Output the [x, y] coordinate of the center of the cell containing the given text.  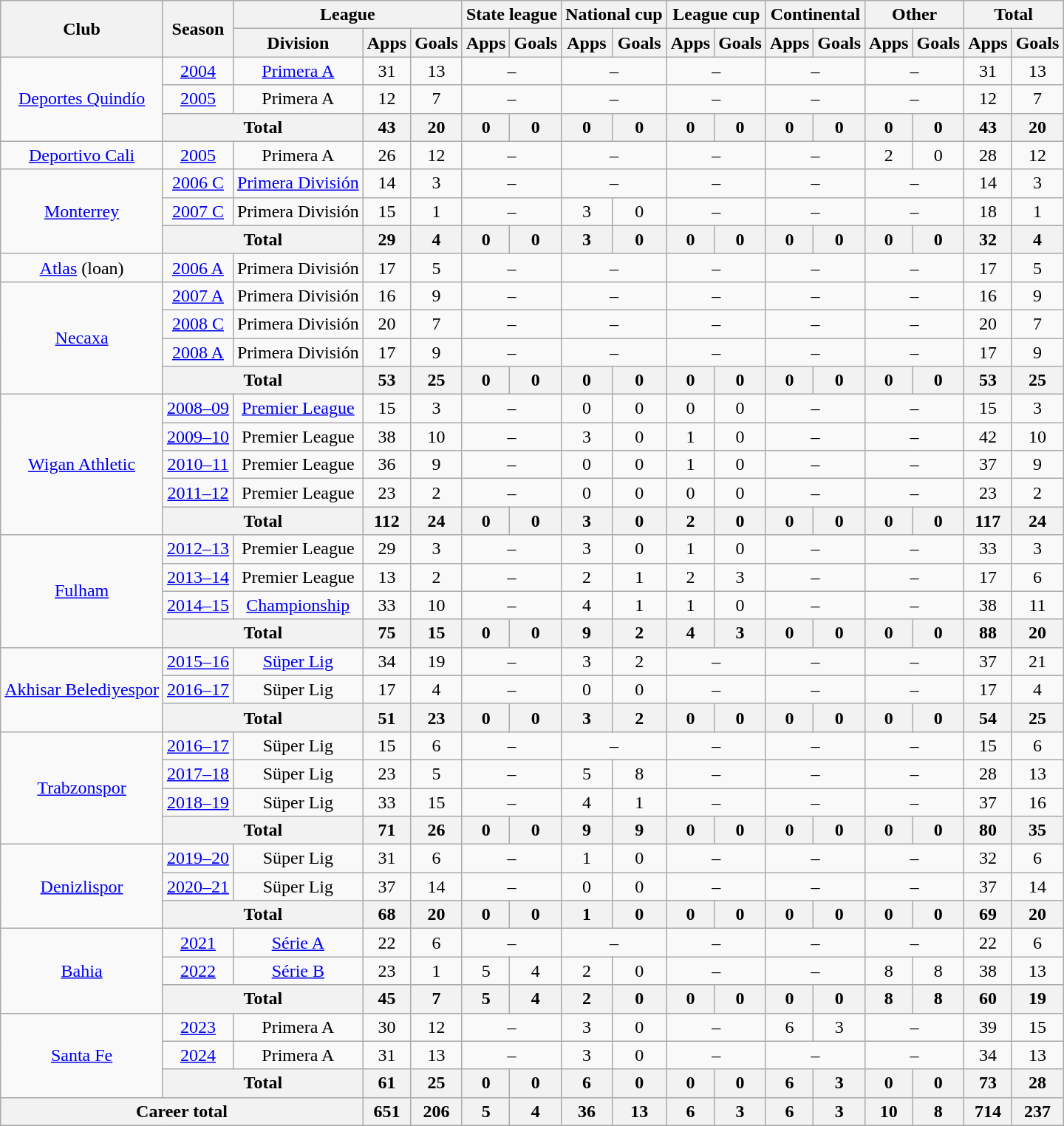
45 [386, 999]
18 [988, 211]
714 [988, 1111]
112 [386, 521]
Bahia [82, 971]
Club [82, 29]
Necaxa [82, 338]
2008 C [198, 324]
State league [511, 15]
Championship [298, 605]
Trabzonspor [82, 788]
League [347, 15]
30 [386, 1027]
Denizlispor [82, 887]
71 [386, 830]
2008 A [198, 352]
Monterrey [82, 211]
Série A [298, 943]
42 [988, 437]
35 [1037, 830]
2017–18 [198, 774]
2015–16 [198, 661]
2021 [198, 943]
National cup [614, 15]
2013–14 [198, 577]
206 [437, 1111]
54 [988, 717]
39 [988, 1027]
117 [988, 521]
73 [988, 1083]
2024 [198, 1055]
2018–19 [198, 802]
2006 A [198, 267]
2007 A [198, 296]
80 [988, 830]
2020–21 [198, 887]
2004 [198, 71]
75 [386, 633]
2006 C [198, 183]
2022 [198, 971]
11 [1037, 605]
Continental [815, 15]
Deportivo Cali [82, 155]
Atlas (loan) [82, 267]
Fulham [82, 591]
2023 [198, 1027]
Season [198, 29]
651 [386, 1111]
2011–12 [198, 493]
2014–15 [198, 605]
237 [1037, 1111]
Wigan Athletic [82, 465]
69 [988, 915]
Santa Fe [82, 1055]
2007 C [198, 211]
2009–10 [198, 437]
2012–13 [198, 549]
88 [988, 633]
2008–09 [198, 409]
Akhisar Belediyespor [82, 689]
2019–20 [198, 859]
61 [386, 1083]
60 [988, 999]
League cup [716, 15]
Deportes Quindío [82, 99]
Division [298, 43]
Career total [182, 1111]
2010–11 [198, 465]
21 [1037, 661]
Série B [298, 971]
Other [915, 15]
51 [386, 717]
68 [386, 915]
